Determine the [x, y] coordinate at the center of the cell enclosing the given text.  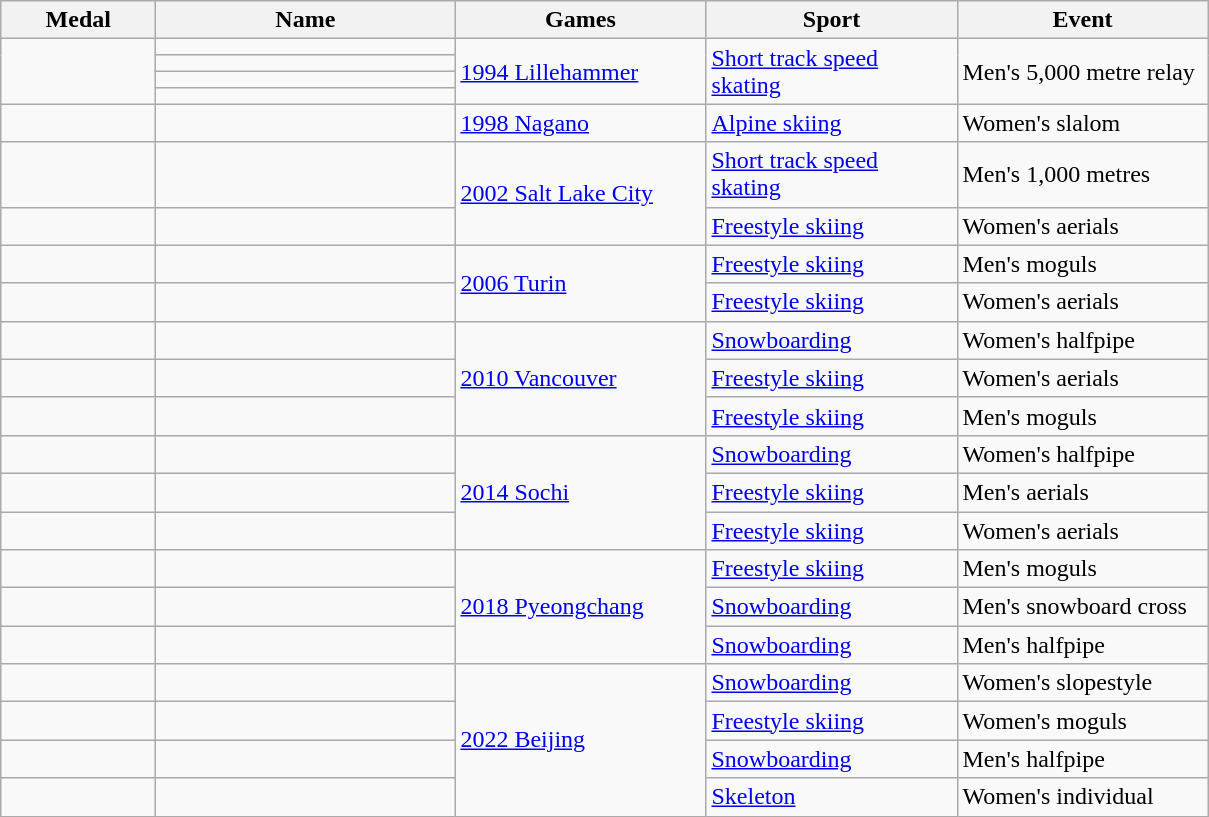
Games [580, 20]
Sport [832, 20]
2014 Sochi [580, 492]
2022 Beijing [580, 740]
2018 Pyeongchang [580, 607]
Medal [78, 20]
Event [1082, 20]
Men's snowboard cross [1082, 607]
Men's 5,000 metre relay [1082, 72]
Alpine skiing [832, 123]
Women's slopestyle [1082, 683]
Men's 1,000 metres [1082, 174]
2002 Salt Lake City [580, 194]
2010 Vancouver [580, 378]
1998 Nagano [580, 123]
1994 Lillehammer [580, 72]
Women's moguls [1082, 721]
Men's aerials [1082, 492]
2006 Turin [580, 283]
Women's slalom [1082, 123]
Name [306, 20]
Skeleton [832, 797]
Women's individual [1082, 797]
